Detect which cell encompasses the target text, then output its [x, y] center coordinate. 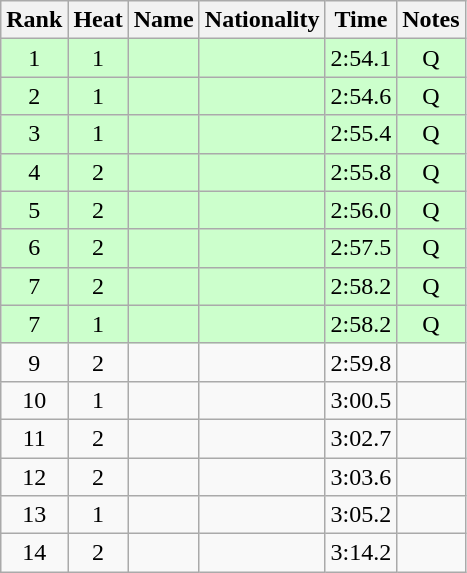
5 [34, 210]
2:54.6 [361, 96]
2:59.8 [361, 362]
2:57.5 [361, 248]
2:54.1 [361, 58]
Nationality [262, 20]
13 [34, 515]
Heat [98, 20]
12 [34, 477]
9 [34, 362]
3:14.2 [361, 553]
3:00.5 [361, 400]
6 [34, 248]
10 [34, 400]
Name [164, 20]
Time [361, 20]
2:55.4 [361, 134]
Notes [431, 20]
3 [34, 134]
3:05.2 [361, 515]
2:55.8 [361, 172]
14 [34, 553]
11 [34, 438]
4 [34, 172]
3:02.7 [361, 438]
3:03.6 [361, 477]
Rank [34, 20]
2:56.0 [361, 210]
